Output the (X, Y) coordinate of the center of the cell containing the given text.  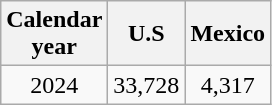
2024 (54, 85)
Calendaryear (54, 34)
33,728 (146, 85)
4,317 (228, 85)
U.S (146, 34)
Mexico (228, 34)
